Pinpoint the cell where the given text exists, returning its [x, y] midpoint coordinate. 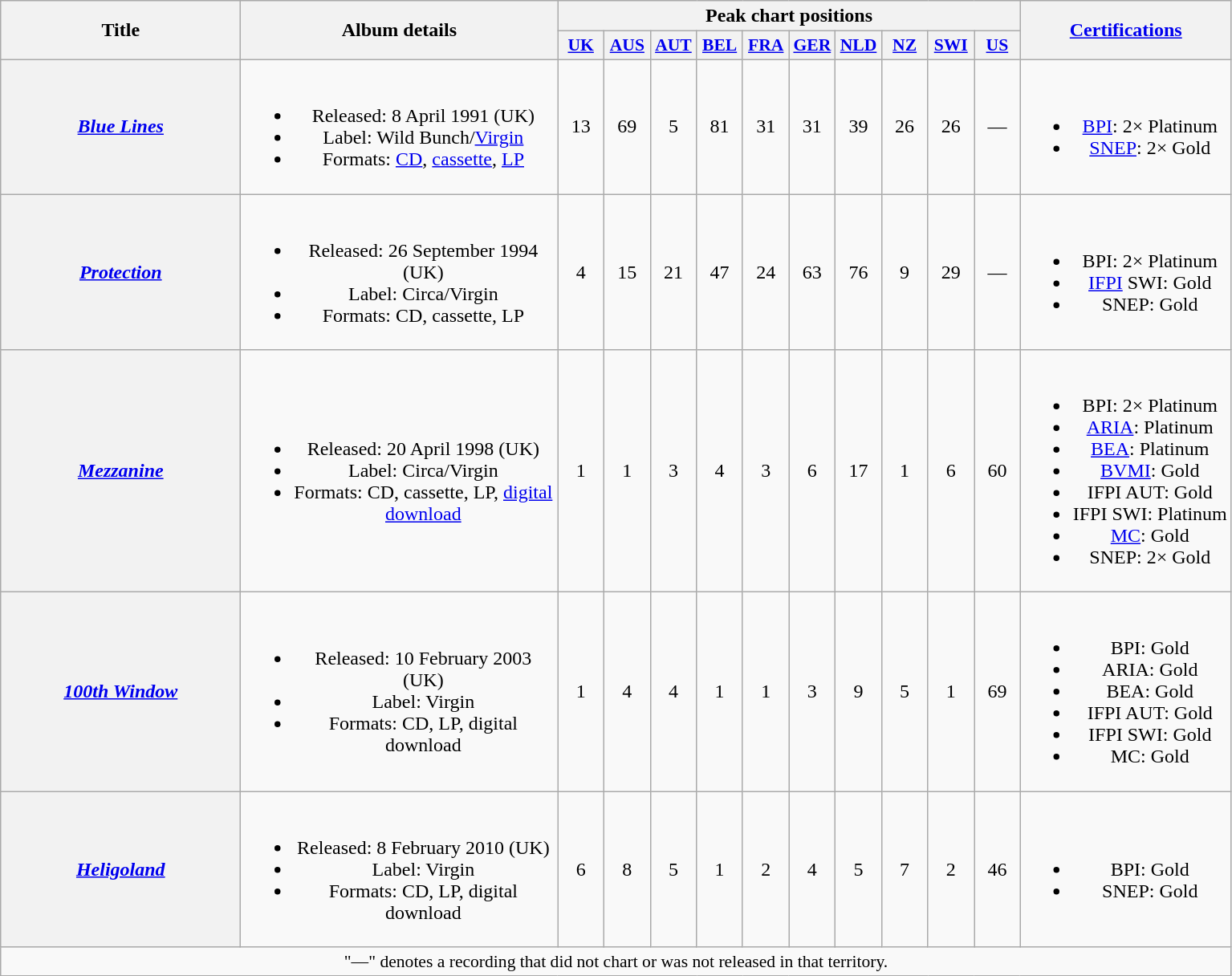
Released: 20 April 1998 (UK)Label: Circa/VirginFormats: CD, cassette, LP, digital download [400, 471]
13 [581, 127]
15 [628, 272]
46 [998, 869]
FRA [766, 46]
Mezzanine [120, 471]
76 [859, 272]
US [998, 46]
47 [720, 272]
Album details [400, 31]
Title [120, 31]
AUT [673, 46]
Protection [120, 272]
"—" denotes a recording that did not chart or was not released in that territory. [616, 962]
BPI: 2× PlatinumSNEP: 2× Gold [1125, 127]
Blue Lines [120, 127]
8 [628, 869]
24 [766, 272]
63 [812, 272]
81 [720, 127]
60 [998, 471]
NLD [859, 46]
UK [581, 46]
AUS [628, 46]
21 [673, 272]
Released: 8 April 1991 (UK)Label: Wild Bunch/VirginFormats: CD, cassette, LP [400, 127]
Released: 10 February 2003 (UK)Label: VirginFormats: CD, LP, digital download [400, 692]
29 [951, 272]
7 [905, 869]
BPI: 2× PlatinumIFPI SWI: GoldSNEP: Gold [1125, 272]
Released: 8 February 2010 (UK)Label: VirginFormats: CD, LP, digital download [400, 869]
NZ [905, 46]
100th Window [120, 692]
17 [859, 471]
39 [859, 127]
BEL [720, 46]
GER [812, 46]
BPI: 2× PlatinumARIA: PlatinumBEA: PlatinumBVMI: GoldIFPI AUT: GoldIFPI SWI: PlatinumMC: GoldSNEP: 2× Gold [1125, 471]
Released: 26 September 1994 (UK)Label: Circa/VirginFormats: CD, cassette, LP [400, 272]
BPI: GoldARIA: GoldBEA: GoldIFPI AUT: GoldIFPI SWI: GoldMC: Gold [1125, 692]
BPI: GoldSNEP: Gold [1125, 869]
Peak chart positions [789, 16]
Certifications [1125, 31]
SWI [951, 46]
Heligoland [120, 869]
